From the cell containing the given text, extract its center point as [x, y] coordinate. 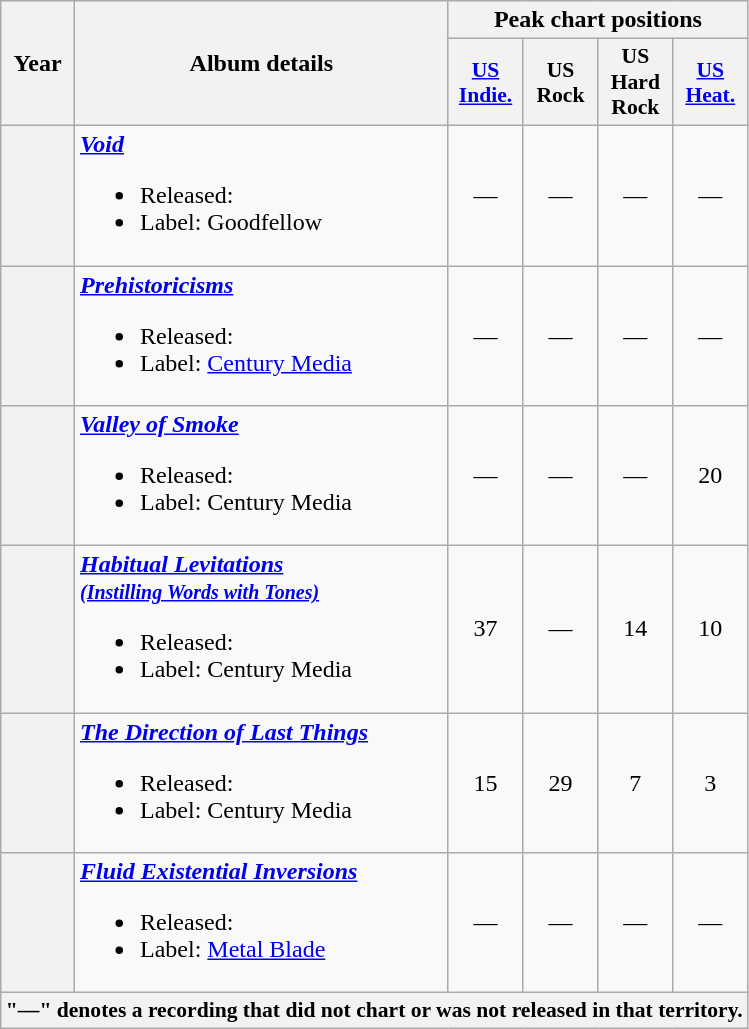
29 [560, 783]
Year [38, 64]
Fluid Existential InversionsReleased: Label: Metal Blade [261, 923]
10 [710, 630]
14 [636, 630]
USHardRock [636, 82]
USHeat. [710, 82]
Album details [261, 64]
Peak chart positions [598, 20]
PrehistoricismsReleased: Label: Century Media [261, 336]
37 [486, 630]
7 [636, 783]
15 [486, 783]
The Direction of Last ThingsReleased: Label: Century Media [261, 783]
USRock [560, 82]
"—" denotes a recording that did not chart or was not released in that territory. [374, 1011]
3 [710, 783]
20 [710, 476]
VoidReleased: Label: Goodfellow [261, 195]
Habitual Levitations(Instilling Words with Tones)Released: Label: Century Media [261, 630]
Valley of SmokeReleased: Label: Century Media [261, 476]
USIndie. [486, 82]
